Find where the given text appears and provide that cell's center as [X, Y] coordinate. 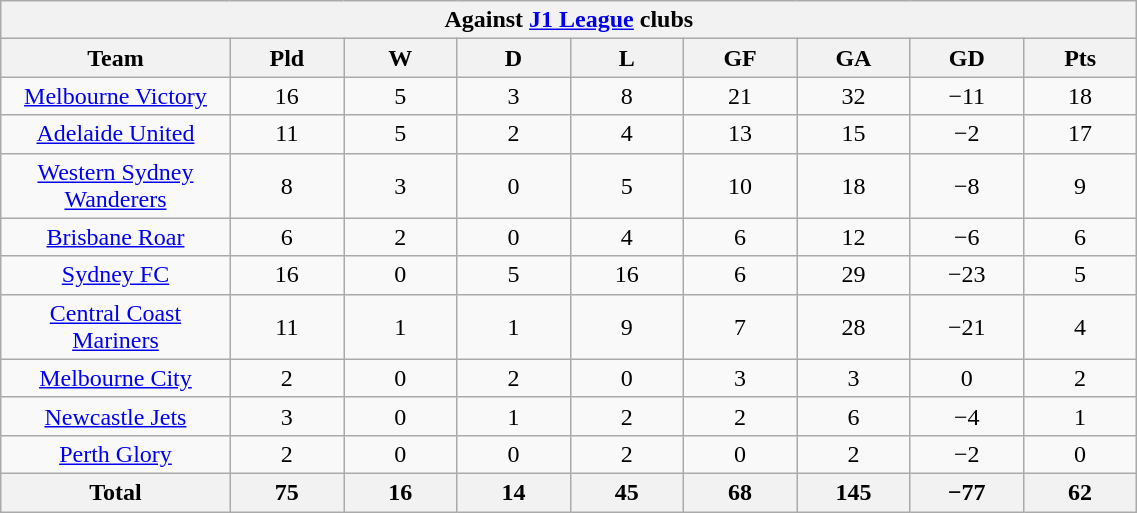
Newcastle Jets [116, 416]
D [514, 58]
15 [854, 134]
Pld [286, 58]
GA [854, 58]
Sydney FC [116, 275]
Adelaide United [116, 134]
Western Sydney Wanderers [116, 186]
Melbourne City [116, 378]
10 [740, 186]
Pts [1080, 58]
−21 [966, 326]
GD [966, 58]
Brisbane Roar [116, 237]
21 [740, 96]
L [626, 58]
45 [626, 492]
Against J1 League clubs [569, 20]
−8 [966, 186]
Melbourne Victory [116, 96]
Team [116, 58]
GF [740, 58]
−4 [966, 416]
29 [854, 275]
Total [116, 492]
32 [854, 96]
145 [854, 492]
Perth Glory [116, 454]
28 [854, 326]
75 [286, 492]
−6 [966, 237]
14 [514, 492]
12 [854, 237]
Central Coast Mariners [116, 326]
7 [740, 326]
62 [1080, 492]
68 [740, 492]
−11 [966, 96]
−77 [966, 492]
−23 [966, 275]
W [400, 58]
17 [1080, 134]
13 [740, 134]
